Search for the cell housing the specified text and yield its [X, Y] center coordinate. 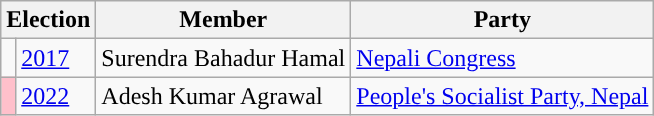
Surendra Bahadur Hamal [224, 58]
Nepali Congress [502, 58]
Member [224, 20]
Adesh Kumar Agrawal [224, 96]
Election [48, 20]
2022 [56, 96]
Party [502, 20]
2017 [56, 58]
People's Socialist Party, Nepal [502, 96]
